Provide the [x, y] coordinate of the cell's center where the given text is located.  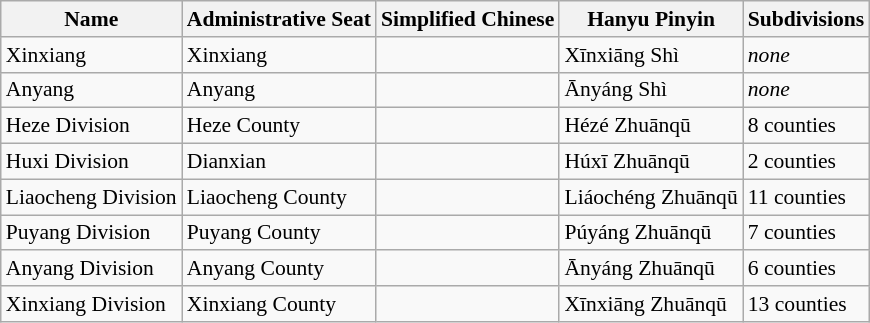
Puyang County [279, 233]
Púyáng Zhuānqū [650, 233]
Heze County [279, 126]
Anyang Division [92, 269]
Simplified Chinese [468, 19]
13 counties [806, 304]
Ānyáng Shì [650, 90]
Liaocheng Division [92, 197]
Liaocheng County [279, 197]
Huxi Division [92, 162]
Húxī Zhuānqū [650, 162]
Dianxian [279, 162]
Heze Division [92, 126]
Puyang Division [92, 233]
Anyang County [279, 269]
Name [92, 19]
Subdivisions [806, 19]
2 counties [806, 162]
Xinxiang Division [92, 304]
Liáochéng Zhuānqū [650, 197]
6 counties [806, 269]
8 counties [806, 126]
Ānyáng Zhuānqū [650, 269]
Administrative Seat [279, 19]
Hézé Zhuānqū [650, 126]
11 counties [806, 197]
Xīnxiāng Zhuānqū [650, 304]
7 counties [806, 233]
Xīnxiāng Shì [650, 55]
Xinxiang County [279, 304]
Hanyu Pinyin [650, 19]
